Find where the given text appears and provide that cell's center as (X, Y) coordinate. 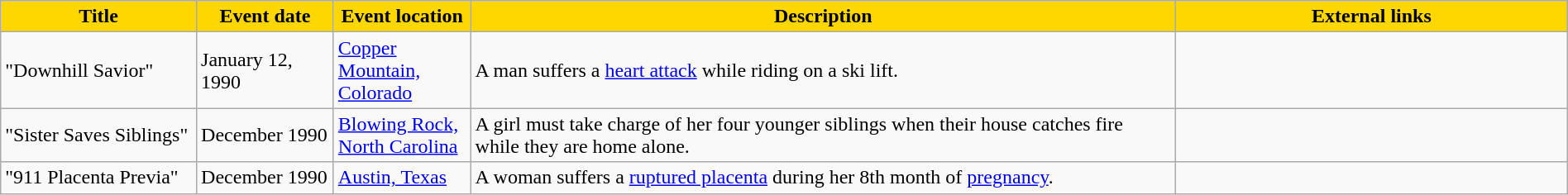
Event location (402, 17)
Title (99, 17)
January 12, 1990 (265, 70)
"Downhill Savior" (99, 70)
"Sister Saves Siblings" (99, 136)
"911 Placenta Previa" (99, 178)
A man suffers a heart attack while riding on a ski lift. (824, 70)
A woman suffers a ruptured placenta during her 8th month of pregnancy. (824, 178)
External links (1372, 17)
Copper Mountain, Colorado (402, 70)
Austin, Texas (402, 178)
A girl must take charge of her four younger siblings when their house catches fire while they are home alone. (824, 136)
Event date (265, 17)
Description (824, 17)
Blowing Rock, North Carolina (402, 136)
